Find where the given text appears and provide that cell's center as (x, y) coordinate. 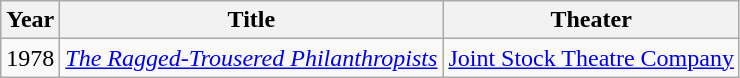
The Ragged-Trousered Philanthropists (252, 58)
Theater (592, 20)
Joint Stock Theatre Company (592, 58)
1978 (30, 58)
Title (252, 20)
Year (30, 20)
